Locate the cell with the specified text and output its (X, Y) center coordinate. 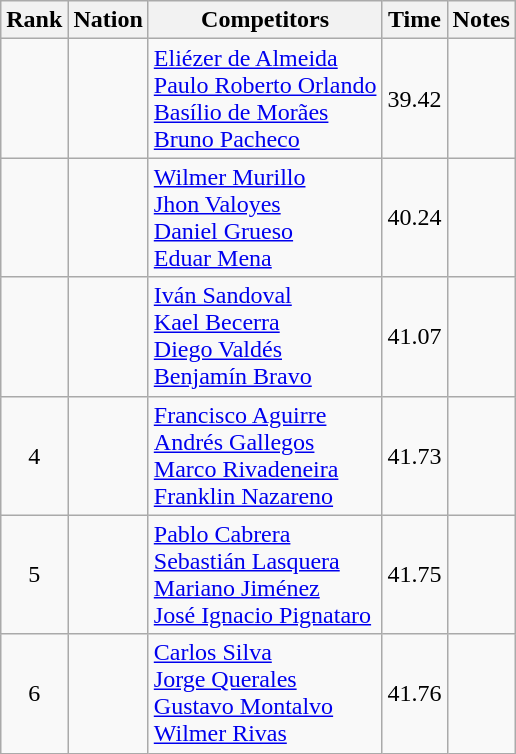
Time (414, 20)
4 (34, 456)
Rank (34, 20)
40.24 (414, 218)
41.76 (414, 694)
Pablo CabreraSebastián LasqueraMariano JiménezJosé Ignacio Pignataro (265, 574)
6 (34, 694)
Eliézer de AlmeidaPaulo Roberto OrlandoBasílio de MorãesBruno Pacheco (265, 98)
Wilmer MurilloJhon ValoyesDaniel GruesoEduar Mena (265, 218)
Competitors (265, 20)
Notes (481, 20)
41.73 (414, 456)
Carlos SilvaJorge QueralesGustavo MontalvoWilmer Rivas (265, 694)
Francisco AguirreAndrés GallegosMarco RivadeneiraFranklin Nazareno (265, 456)
39.42 (414, 98)
41.75 (414, 574)
5 (34, 574)
Iván SandovalKael BecerraDiego ValdésBenjamín Bravo (265, 336)
Nation (108, 20)
41.07 (414, 336)
